Identify which cell holds the provided text, then report its [X, Y] central coordinate. 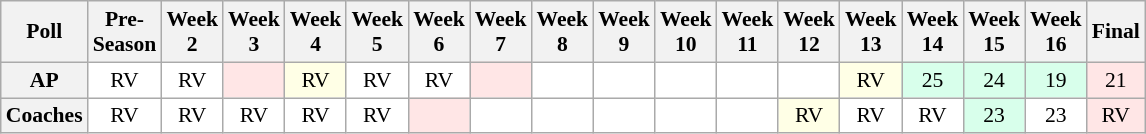
19 [1056, 80]
25 [933, 80]
Week14 [933, 32]
24 [994, 80]
AP [44, 80]
Week11 [748, 32]
Week7 [501, 32]
Poll [44, 32]
Week13 [871, 32]
Week2 [192, 32]
Pre-Season [125, 32]
Week6 [439, 32]
21 [1116, 80]
Week9 [624, 32]
Coaches [44, 116]
Week12 [809, 32]
Week5 [377, 32]
Final [1116, 32]
Week10 [686, 32]
Week3 [254, 32]
Week4 [316, 32]
Week16 [1056, 32]
Week15 [994, 32]
Week8 [562, 32]
